Capture the cell that displays the provided text and extract its [x, y] central coordinate. 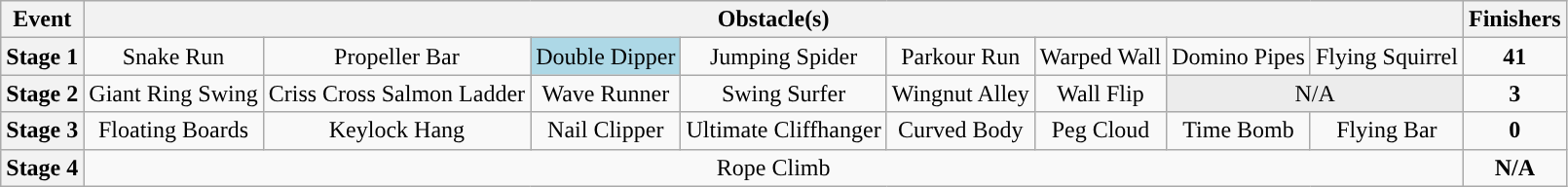
Jumping Spider [783, 56]
Snake Run [173, 56]
Flying Bar [1387, 131]
Wingnut Alley [960, 93]
0 [1514, 131]
Swing Surfer [783, 93]
Curved Body [960, 131]
Warped Wall [1101, 56]
Time Bomb [1239, 131]
Double Dipper [606, 56]
3 [1514, 93]
Flying Squirrel [1387, 56]
Wall Flip [1101, 93]
Ultimate Cliffhanger [783, 131]
Nail Clipper [606, 131]
Stage 3 [43, 131]
Propeller Bar [396, 56]
Finishers [1514, 19]
Peg Cloud [1101, 131]
Event [43, 19]
Parkour Run [960, 56]
Floating Boards [173, 131]
Stage 1 [43, 56]
Obstacle(s) [773, 19]
Stage 2 [43, 93]
Domino Pipes [1239, 56]
Rope Climb [773, 168]
Giant Ring Swing [173, 93]
41 [1514, 56]
Stage 4 [43, 168]
Criss Cross Salmon Ladder [396, 93]
Keylock Hang [396, 131]
Wave Runner [606, 93]
